Find where the given text appears and provide that cell's center as [x, y] coordinate. 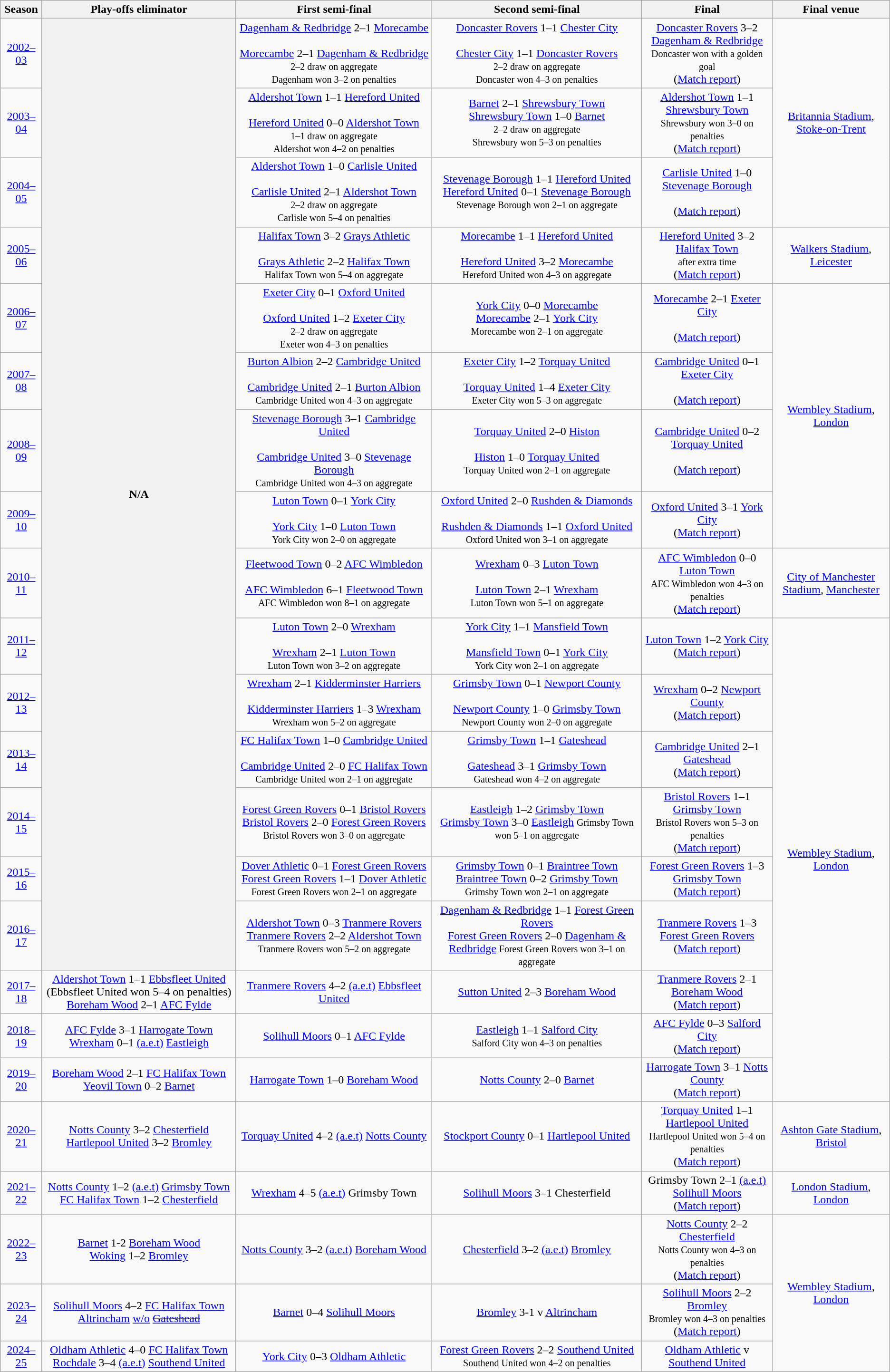
Aldershot Town 1–1 Ebbsfleet United (Ebbsfleet United won 5–4 on penalties)Boreham Wood 2–1 AFC Fylde [139, 992]
Carlisle United 1–0 Stevenage Borough(Match report) [707, 192]
Eastleigh 1–2 Grimsby TownGrimsby Town 3–0 Eastleigh Grimsby Town won 5–1 on aggregate [537, 822]
2017–18 [21, 992]
Dagenham & Redbridge 1–1 Forest Green RoversForest Green Rovers 2–0 Dagenham & Redbridge Forest Green Rovers won 3–1 on aggregate [537, 936]
Aldershot Town 1–1 Shrewsbury TownShrewsbury won 3–0 on penalties(Match report) [707, 123]
London Stadium, London [831, 1193]
Stockport County 0–1 Hartlepool United [537, 1136]
Aldershot Town 1–0 Carlisle UnitedCarlisle United 2–1 Aldershot Town2–2 draw on aggregateCarlisle won 5–4 on penalties [334, 192]
Cambridge United 0–2 Torquay United(Match report) [707, 451]
Notts County 3–2 ChesterfieldHartlepool United 3–2 Bromley [139, 1136]
Harrogate Town 3–1 Notts County(Match report) [707, 1080]
Dagenham & Redbridge 2–1 MorecambeMorecambe 2–1 Dagenham & Redbridge2–2 draw on aggregateDagenham won 3–2 on penalties [334, 53]
Grimsby Town 0–1 Braintree TownBraintree Town 0–2 Grimsby TownGrimsby Town won 2–1 on aggregate [537, 879]
2011–12 [21, 646]
2003–04 [21, 123]
Morecambe 2–1 Exeter City(Match report) [707, 318]
Chesterfield 3–2 (a.e.t) Bromley [537, 1249]
Play-offs eliminator [139, 10]
Ashton Gate Stadium, Bristol [831, 1136]
Luton Town 1–2 York City(Match report) [707, 646]
Barnet 1-2 Boreham WoodWoking 1–2 Bromley [139, 1249]
Britannia Stadium, Stoke-on-Trent [831, 123]
Season [21, 10]
2002–03 [21, 53]
Oldham Athletic 4–0 FC Halifax TownRochdale 3–4 (a.e.t) Southend United [139, 1356]
Solihull Moors 4–2 FC Halifax TownAltrincham w/o Gateshead [139, 1312]
Grimsby Town 0–1 Newport CountyNewport County 1–0 Grimsby TownNewport County won 2–0 on aggregate [537, 703]
Torquay United 4–2 (a.e.t) Notts County [334, 1136]
2021–22 [21, 1193]
First semi-final [334, 10]
Stevenage Borough 3–1 Cambridge UnitedCambridge United 3–0 Stevenage BoroughCambridge United won 4–3 on aggregate [334, 451]
Halifax Town 3–2 Grays AthleticGrays Athletic 2–2 Halifax TownHalifax Town won 5–4 on aggregate [334, 255]
Aldershot Town 0–3 Tranmere RoversTranmere Rovers 2–2 Aldershot Town Tranmere Rovers won 5–2 on aggregate [334, 936]
Forest Green Rovers 2–2 Southend UnitedSouthend United won 4–2 on penalties [537, 1356]
Grimsby Town 2–1 (a.e.t) Solihull Moors(Match report) [707, 1193]
Stevenage Borough 1–1 Hereford UnitedHereford United 0–1 Stevenage BoroughStevenage Borough won 2–1 on aggregate [537, 192]
Solihull Moors 0–1 AFC Fylde [334, 1036]
Eastleigh 1–1 Salford CitySalford City won 4–3 on penalties [537, 1036]
Tranmere Rovers 2–1 Boreham Wood(Match report) [707, 992]
Wrexham 2–1 Kidderminster HarriersKidderminster Harriers 1–3 WrexhamWrexham won 5–2 on aggregate [334, 703]
Dover Athletic 0–1 Forest Green RoversForest Green Rovers 1–1 Dover Athletic Forest Green Rovers won 2–1 on aggregate [334, 879]
2006–07 [21, 318]
2005–06 [21, 255]
Torquay United 1–1 Hartlepool UnitedHartlepool United won 5–4 on penalties (Match report) [707, 1136]
2008–09 [21, 451]
Sutton United 2–3 Boreham Wood [537, 992]
Tranmere Rovers 4–2 (a.e.t) Ebbsfleet United [334, 992]
Harrogate Town 1–0 Boreham Wood [334, 1080]
2015–16 [21, 879]
Doncaster Rovers 3–2 Dagenham & RedbridgeDoncaster won with a golden goal(Match report) [707, 53]
AFC Fylde 3–1 Harrogate TownWrexham 0–1 (a.e.t) Eastleigh [139, 1036]
2013–14 [21, 760]
Aldershot Town 1–1 Hereford UnitedHereford United 0–0 Aldershot Town1–1 draw on aggregateAldershot won 4–2 on penalties [334, 123]
2012–13 [21, 703]
Luton Town 0–1 York CityYork City 1–0 Luton TownYork City won 2–0 on aggregate [334, 520]
York City 1–1 Mansfield TownMansfield Town 0–1 York CityYork City won 2–1 on aggregate [537, 646]
Exeter City 1–2 Torquay UnitedTorquay United 1–4 Exeter CityExeter City won 5–3 on aggregate [537, 381]
Final [707, 10]
Bristol Rovers 1–1 Grimsby TownBristol Rovers won 5–3 on penalties(Match report) [707, 822]
York City 0–0 MorecambeMorecambe 2–1 York CityMorecambe won 2–1 on aggregate [537, 318]
Notts County 3–2 (a.e.t) Boreham Wood [334, 1249]
Wrexham 0–2 Newport County(Match report) [707, 703]
Second semi-final [537, 10]
2014–15 [21, 822]
N/A [139, 494]
City of Manchester Stadium, Manchester [831, 583]
Wrexham 4–5 (a.e.t) Grimsby Town [334, 1193]
Oxford United 2–0 Rushden & DiamondsRushden & Diamonds 1–1 Oxford UnitedOxford United won 3–1 on aggregate [537, 520]
Solihull Moors 2–2 BromleyBromley won 4–3 on penalties (Match report) [707, 1312]
Wrexham 0–3 Luton TownLuton Town 2–1 WrexhamLuton Town won 5–1 on aggregate [537, 583]
Notts County 1–2 (a.e.t) Grimsby TownFC Halifax Town 1–2 Chesterfield [139, 1193]
AFC Wimbledon 0–0 Luton TownAFC Wimbledon won 4–3 on penalties(Match report) [707, 583]
Forest Green Rovers 1–3 Grimsby Town(Match report) [707, 879]
2024–25 [21, 1356]
2004–05 [21, 192]
Oldham Athletic v Southend United [707, 1356]
2009–10 [21, 520]
AFC Fylde 0–3 Salford City(Match report) [707, 1036]
Notts County 2–2 ChesterfieldNotts County won 4–3 on penalties (Match report) [707, 1249]
Tranmere Rovers 1–3 Forest Green Rovers(Match report) [707, 936]
Exeter City 0–1 Oxford UnitedOxford United 1–2 Exeter City2–2 draw on aggregateExeter won 4–3 on penalties [334, 318]
2010–11 [21, 583]
Walkers Stadium, Leicester [831, 255]
York City 0–3 Oldham Athletic [334, 1356]
Morecambe 1–1 Hereford UnitedHereford United 3–2 MorecambeHereford United won 4–3 on aggregate [537, 255]
Doncaster Rovers 1–1 Chester CityChester City 1–1 Doncaster Rovers2–2 draw on aggregateDoncaster won 4–3 on penalties [537, 53]
2019–20 [21, 1080]
Grimsby Town 1–1 GatesheadGateshead 3–1 Grimsby TownGateshead won 4–2 on aggregate [537, 760]
Barnet 2–1 Shrewsbury TownShrewsbury Town 1–0 Barnet2–2 draw on aggregateShrewsbury won 5–3 on penalties [537, 123]
Torquay United 2–0 HistonHiston 1–0 Torquay UnitedTorquay United won 2–1 on aggregate [537, 451]
FC Halifax Town 1–0 Cambridge UnitedCambridge United 2–0 FC Halifax TownCambridge United won 2–1 on aggregate [334, 760]
Final venue [831, 10]
Cambridge United 2–1 Gateshead(Match report) [707, 760]
Forest Green Rovers 0–1 Bristol RoversBristol Rovers 2–0 Forest Green Rovers Bristol Rovers won 3–0 on aggregate [334, 822]
Luton Town 2–0 WrexhamWrexham 2–1 Luton TownLuton Town won 3–2 on aggregate [334, 646]
Barnet 0–4 Solihull Moors [334, 1312]
Notts County 2–0 Barnet [537, 1080]
2018–19 [21, 1036]
Burton Albion 2–2 Cambridge UnitedCambridge United 2–1 Burton AlbionCambridge United won 4–3 on aggregate [334, 381]
Hereford United 3–2 Halifax Townafter extra time(Match report) [707, 255]
Solihull Moors 3–1 Chesterfield [537, 1193]
2023–24 [21, 1312]
2016–17 [21, 936]
2007–08 [21, 381]
Bromley 3-1 v Altrincham [537, 1312]
Boreham Wood 2–1 FC Halifax TownYeovil Town 0–2 Barnet [139, 1080]
Oxford United 3–1 York City(Match report) [707, 520]
2022–23 [21, 1249]
Cambridge United 0–1 Exeter City(Match report) [707, 381]
Fleetwood Town 0–2 AFC WimbledonAFC Wimbledon 6–1 Fleetwood TownAFC Wimbledon won 8–1 on aggregate [334, 583]
2020–21 [21, 1136]
